From the cell containing the given text, extract its center point as [x, y] coordinate. 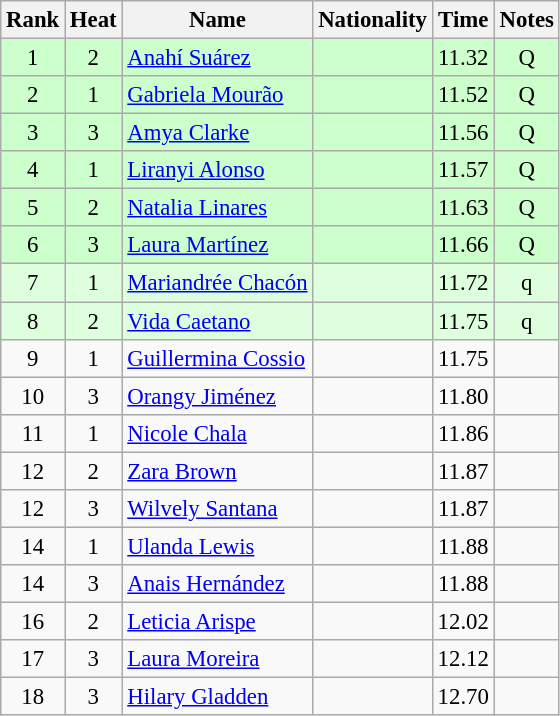
Heat [94, 20]
Rank [33, 20]
7 [33, 283]
Ulanda Lewis [218, 546]
Notes [526, 20]
11.32 [463, 58]
Hilary Gladden [218, 697]
Liranyi Alonso [218, 170]
Time [463, 20]
8 [33, 321]
10 [33, 396]
Zara Brown [218, 471]
Name [218, 20]
11.56 [463, 133]
Anahí Suárez [218, 58]
16 [33, 621]
11 [33, 433]
Guillermina Cossio [218, 358]
Nicole Chala [218, 433]
Laura Moreira [218, 659]
17 [33, 659]
12.02 [463, 621]
11.86 [463, 433]
Amya Clarke [218, 133]
Orangy Jiménez [218, 396]
11.57 [463, 170]
6 [33, 245]
Mariandrée Chacón [218, 283]
11.72 [463, 283]
11.63 [463, 208]
11.66 [463, 245]
5 [33, 208]
Nationality [372, 20]
Vida Caetano [218, 321]
Anais Hernández [218, 584]
Laura Martínez [218, 245]
4 [33, 170]
Gabriela Mourão [218, 95]
12.70 [463, 697]
12.12 [463, 659]
Natalia Linares [218, 208]
18 [33, 697]
9 [33, 358]
Leticia Arispe [218, 621]
11.52 [463, 95]
11.80 [463, 396]
Wilvely Santana [218, 509]
